Search for the cell housing the specified text and yield its [X, Y] center coordinate. 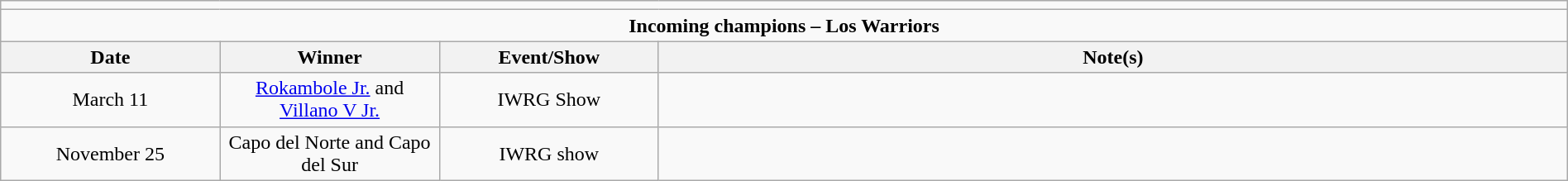
Rokambole Jr. and Villano V Jr. [329, 99]
Winner [329, 57]
Incoming champions – Los Warriors [784, 26]
IWRG show [549, 154]
November 25 [111, 154]
IWRG Show [549, 99]
Capo del Norte and Capo del Sur [329, 154]
March 11 [111, 99]
Note(s) [1113, 57]
Event/Show [549, 57]
Date [111, 57]
